For the text-containing cell, return its midpoint in [X, Y] coordinate format. 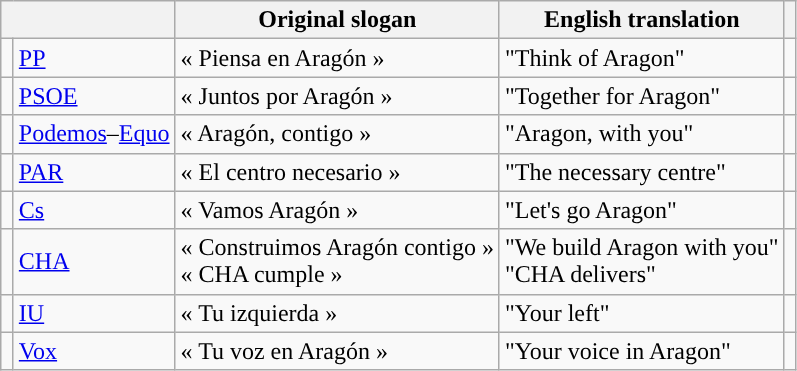
« Tu voz en Aragón » [337, 351]
"Together for Aragon" [642, 96]
« Tu izquierda » [337, 313]
« Aragón, contigo » [337, 134]
« Juntos por Aragón » [337, 96]
« El centro necesario » [337, 172]
Cs [94, 210]
"Your left" [642, 313]
« Vamos Aragón » [337, 210]
IU [94, 313]
"Your voice in Aragon" [642, 351]
PP [94, 58]
Vox [94, 351]
"Let's go Aragon" [642, 210]
English translation [642, 20]
"Think of Aragon" [642, 58]
"Aragon, with you" [642, 134]
"We build Aragon with you""CHA delivers" [642, 262]
Original slogan [337, 20]
Podemos–Equo [94, 134]
« Construimos Aragón contigo »« CHA cumple » [337, 262]
PAR [94, 172]
CHA [94, 262]
« Piensa en Aragón » [337, 58]
"The necessary centre" [642, 172]
PSOE [94, 96]
